Find where the given text appears and provide that cell's center as [X, Y] coordinate. 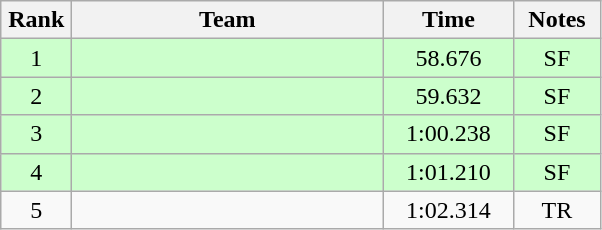
1 [36, 58]
59.632 [448, 96]
2 [36, 96]
Notes [557, 20]
1:00.238 [448, 134]
5 [36, 210]
1:02.314 [448, 210]
Team [228, 20]
TR [557, 210]
3 [36, 134]
4 [36, 172]
1:01.210 [448, 172]
Rank [36, 20]
Time [448, 20]
58.676 [448, 58]
